Output the [X, Y] coordinate of the center of the cell containing the given text.  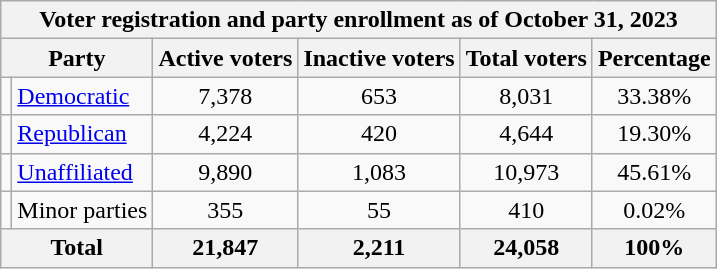
410 [526, 210]
Democratic [82, 96]
2,211 [379, 248]
100% [654, 248]
21,847 [226, 248]
653 [379, 96]
Republican [82, 134]
45.61% [654, 172]
19.30% [654, 134]
420 [379, 134]
Percentage [654, 58]
Total voters [526, 58]
8,031 [526, 96]
24,058 [526, 248]
Inactive voters [379, 58]
4,224 [226, 134]
Minor parties [82, 210]
Active voters [226, 58]
355 [226, 210]
Total [77, 248]
10,973 [526, 172]
4,644 [526, 134]
9,890 [226, 172]
33.38% [654, 96]
55 [379, 210]
0.02% [654, 210]
Voter registration and party enrollment as of October 31, 2023 [359, 20]
Unaffiliated [82, 172]
7,378 [226, 96]
1,083 [379, 172]
Party [77, 58]
